Output the (X, Y) coordinate of the center of the cell containing the given text.  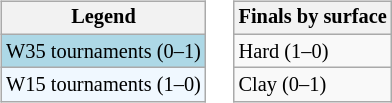
Finals by surface (313, 18)
W15 tournaments (1–0) (103, 85)
Legend (103, 18)
Hard (1–0) (313, 51)
W35 tournaments (0–1) (103, 51)
Clay (0–1) (313, 85)
